Locate the cell with the specified text and output its (x, y) center coordinate. 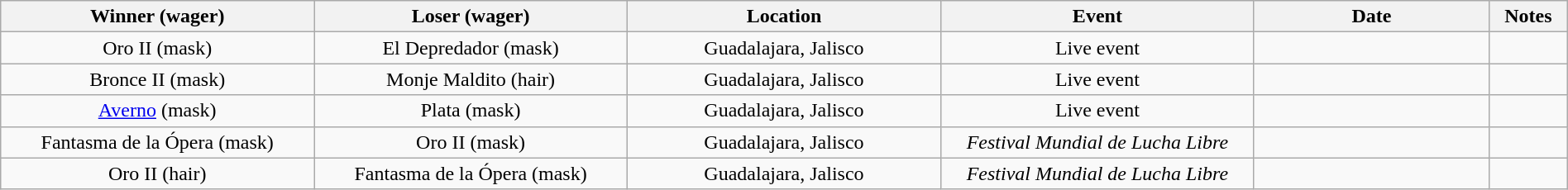
Loser (wager) (471, 17)
Oro II (hair) (157, 173)
Event (1097, 17)
Date (1371, 17)
El Depredador (mask) (471, 48)
Monje Maldito (hair) (471, 79)
Averno (mask) (157, 111)
Plata (mask) (471, 111)
Bronce II (mask) (157, 79)
Location (784, 17)
Notes (1528, 17)
Winner (wager) (157, 17)
